For the text-containing cell, return its midpoint in (X, Y) coordinate format. 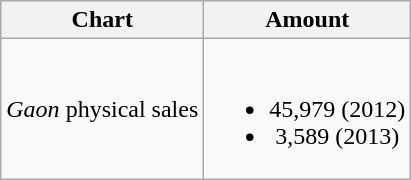
Gaon physical sales (102, 109)
45,979 (2012)3,589 (2013) (308, 109)
Amount (308, 20)
Chart (102, 20)
